Return (x, y) of the center of cell containing provided text 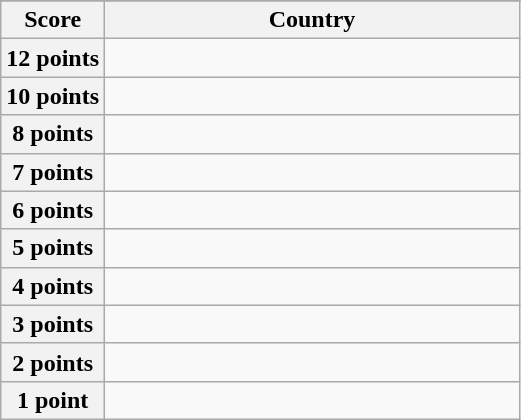
5 points (53, 248)
Country (312, 20)
12 points (53, 58)
7 points (53, 172)
Score (53, 20)
2 points (53, 362)
3 points (53, 324)
4 points (53, 286)
10 points (53, 96)
8 points (53, 134)
1 point (53, 400)
6 points (53, 210)
